Extract the (X, Y) coordinate from the center of the cell holding the provided text.  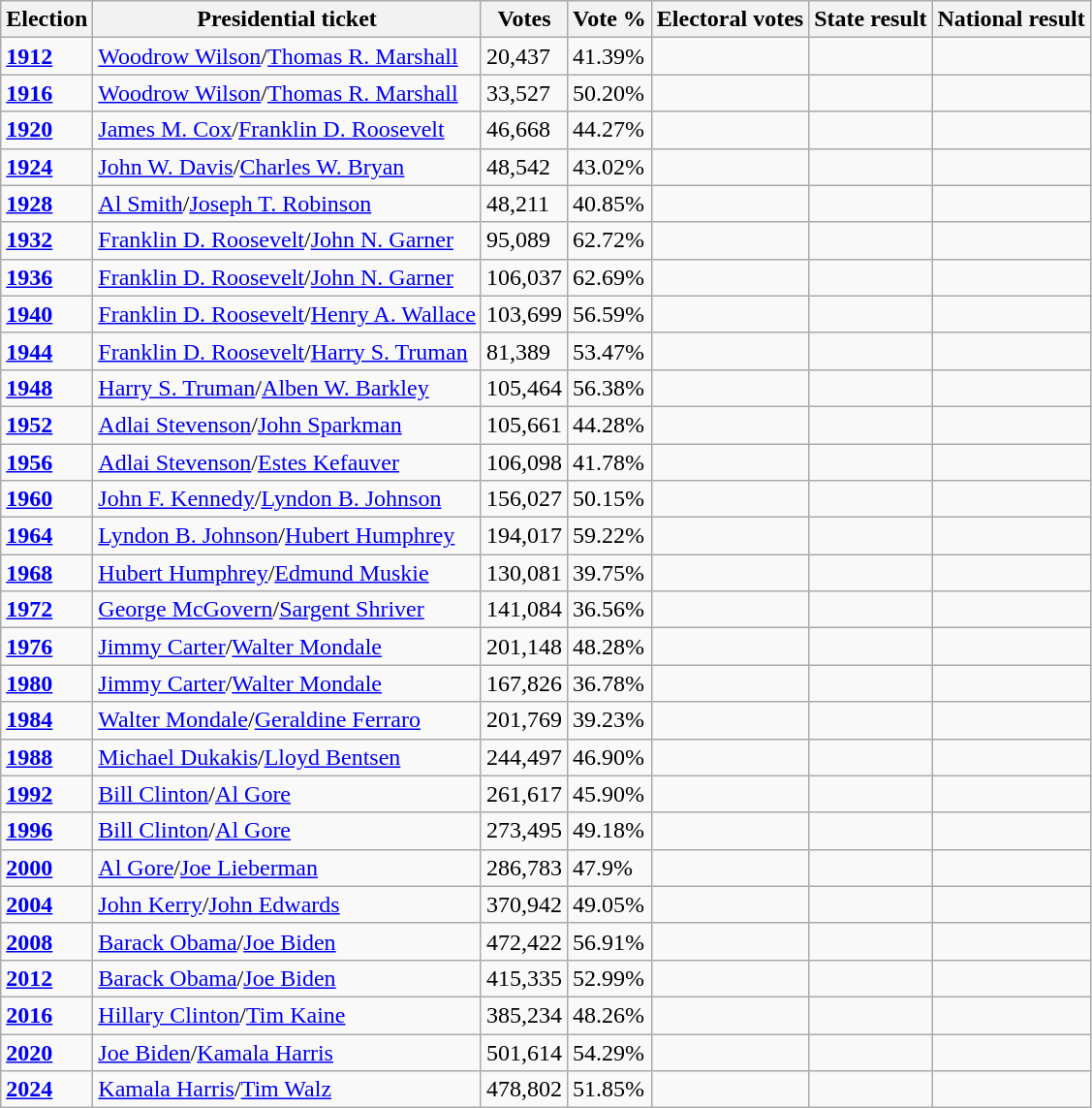
41.78% (608, 462)
39.75% (608, 573)
261,617 (523, 794)
John Kerry/John Edwards (287, 904)
273,495 (523, 831)
194,017 (523, 536)
1924 (47, 167)
1976 (47, 647)
2008 (47, 941)
20,437 (523, 56)
2024 (47, 1090)
48.26% (608, 1015)
48,211 (523, 204)
105,661 (523, 425)
156,027 (523, 499)
141,084 (523, 610)
1960 (47, 499)
105,464 (523, 388)
Al Smith/Joseph T. Robinson (287, 204)
385,234 (523, 1015)
103,699 (523, 314)
201,769 (523, 720)
1952 (47, 425)
201,148 (523, 647)
501,614 (523, 1052)
40.85% (608, 204)
46.90% (608, 757)
130,081 (523, 573)
95,089 (523, 240)
1916 (47, 93)
Electoral votes (730, 19)
478,802 (523, 1090)
44.27% (608, 130)
286,783 (523, 868)
1972 (47, 610)
48.28% (608, 647)
John F. Kennedy/Lyndon B. Johnson (287, 499)
167,826 (523, 683)
2000 (47, 868)
41.39% (608, 56)
Adlai Stevenson/John Sparkman (287, 425)
48,542 (523, 167)
Kamala Harris/Tim Walz (287, 1090)
Harry S. Truman/Alben W. Barkley (287, 388)
1928 (47, 204)
James M. Cox/Franklin D. Roosevelt (287, 130)
John W. Davis/Charles W. Bryan (287, 167)
36.56% (608, 610)
59.22% (608, 536)
54.29% (608, 1052)
106,037 (523, 277)
2012 (47, 978)
62.69% (608, 277)
Michael Dukakis/Lloyd Bentsen (287, 757)
106,098 (523, 462)
Joe Biden/Kamala Harris (287, 1052)
52.99% (608, 978)
1956 (47, 462)
Presidential ticket (287, 19)
Hubert Humphrey/Edmund Muskie (287, 573)
1932 (47, 240)
56.59% (608, 314)
1940 (47, 314)
1980 (47, 683)
370,942 (523, 904)
1944 (47, 351)
1948 (47, 388)
1988 (47, 757)
33,527 (523, 93)
1996 (47, 831)
2020 (47, 1052)
Al Gore/Joe Lieberman (287, 868)
36.78% (608, 683)
51.85% (608, 1090)
49.18% (608, 831)
State result (870, 19)
Adlai Stevenson/Estes Kefauver (287, 462)
Vote % (608, 19)
1964 (47, 536)
53.47% (608, 351)
Lyndon B. Johnson/Hubert Humphrey (287, 536)
43.02% (608, 167)
1912 (47, 56)
46,668 (523, 130)
Walter Mondale/Geraldine Ferraro (287, 720)
50.15% (608, 499)
2016 (47, 1015)
62.72% (608, 240)
Franklin D. Roosevelt/Henry A. Wallace (287, 314)
George McGovern/Sargent Shriver (287, 610)
56.91% (608, 941)
415,335 (523, 978)
National result (1012, 19)
44.28% (608, 425)
1984 (47, 720)
Franklin D. Roosevelt/Harry S. Truman (287, 351)
1936 (47, 277)
56.38% (608, 388)
49.05% (608, 904)
1992 (47, 794)
Election (47, 19)
2004 (47, 904)
47.9% (608, 868)
81,389 (523, 351)
Hillary Clinton/Tim Kaine (287, 1015)
39.23% (608, 720)
472,422 (523, 941)
1968 (47, 573)
50.20% (608, 93)
Votes (523, 19)
1920 (47, 130)
45.90% (608, 794)
244,497 (523, 757)
